From the cell containing the given text, extract its center point as (x, y) coordinate. 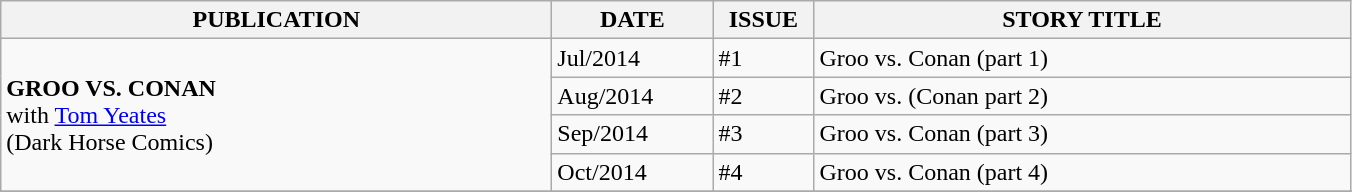
Aug/2014 (632, 96)
Oct/2014 (632, 172)
#1 (764, 58)
#2 (764, 96)
Groo vs. (Conan part 2) (1082, 96)
STORY TITLE (1082, 20)
#3 (764, 134)
Sep/2014 (632, 134)
Groo vs. Conan (part 1) (1082, 58)
#4 (764, 172)
PUBLICATION (276, 20)
ISSUE (764, 20)
Jul/2014 (632, 58)
Groo vs. Conan (part 3) (1082, 134)
GROO VS. CONANwith Tom Yeates(Dark Horse Comics) (276, 115)
DATE (632, 20)
Groo vs. Conan (part 4) (1082, 172)
